Search for the cell housing the specified text and yield its (x, y) center coordinate. 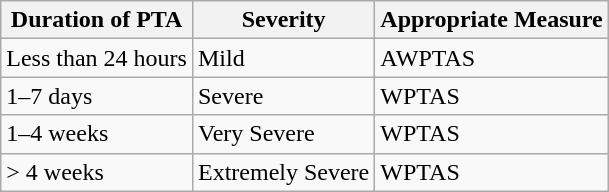
1–4 weeks (97, 134)
Severity (283, 20)
Appropriate Measure (492, 20)
Severe (283, 96)
AWPTAS (492, 58)
Very Severe (283, 134)
Extremely Severe (283, 172)
> 4 weeks (97, 172)
Duration of PTA (97, 20)
Mild (283, 58)
1–7 days (97, 96)
Less than 24 hours (97, 58)
